Extract the (X, Y) coordinate from the center of the cell holding the provided text.  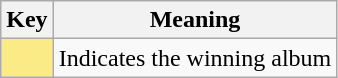
Key (27, 20)
Meaning (195, 20)
Indicates the winning album (195, 58)
